Capture the cell that displays the provided text and extract its [x, y] central coordinate. 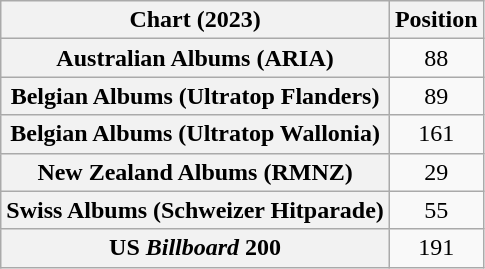
Swiss Albums (Schweizer Hitparade) [196, 210]
55 [436, 210]
Australian Albums (ARIA) [196, 58]
Position [436, 20]
Belgian Albums (Ultratop Wallonia) [196, 134]
161 [436, 134]
Belgian Albums (Ultratop Flanders) [196, 96]
Chart (2023) [196, 20]
New Zealand Albums (RMNZ) [196, 172]
US Billboard 200 [196, 248]
29 [436, 172]
88 [436, 58]
191 [436, 248]
89 [436, 96]
